For the text-containing cell, return its midpoint in (x, y) coordinate format. 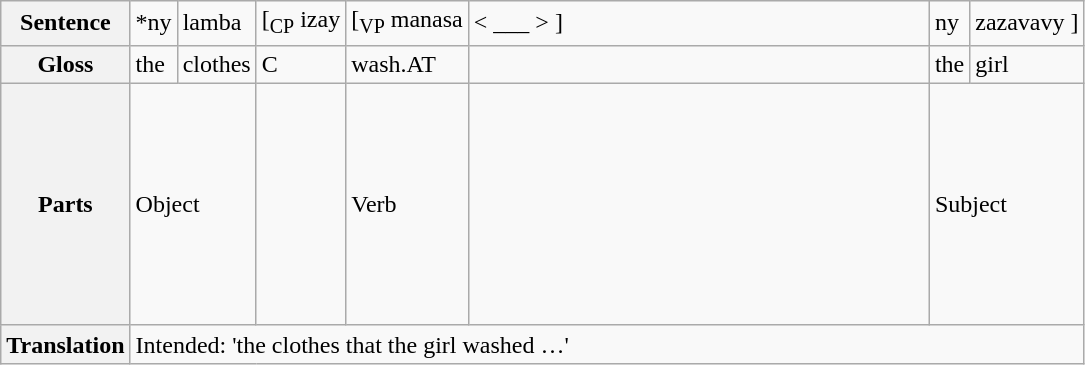
Subject (1006, 204)
zazavavy ] (1027, 23)
Verb (408, 204)
< ___ > ] (698, 23)
Translation (66, 344)
girl (1027, 64)
Object (193, 204)
Parts (66, 204)
[CP izay (301, 23)
Gloss (66, 64)
ny (949, 23)
*ny (154, 23)
Intended: 'the clothes that the girl washed …' (607, 344)
lamba (216, 23)
wash.AT (408, 64)
[VP manasa (408, 23)
C (301, 64)
Sentence (66, 23)
clothes (216, 64)
